Extract the (X, Y) coordinate from the center of the cell holding the provided text.  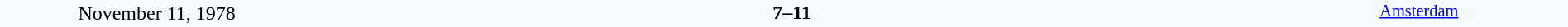
7–11 (791, 12)
November 11, 1978 (157, 13)
Amsterdam (1419, 13)
